Identify which cell holds the provided text, then report its [X, Y] central coordinate. 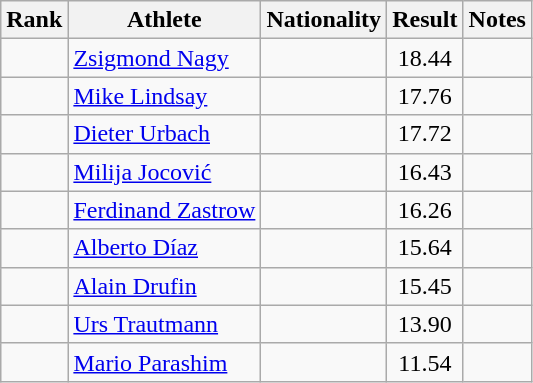
11.54 [425, 362]
Milija Jocović [164, 172]
16.26 [425, 210]
17.76 [425, 96]
13.90 [425, 324]
Mario Parashim [164, 362]
18.44 [425, 58]
Mike Lindsay [164, 96]
Alberto Díaz [164, 248]
15.45 [425, 286]
Result [425, 20]
Alain Drufin [164, 286]
Notes [497, 20]
Zsigmond Nagy [164, 58]
Rank [34, 20]
16.43 [425, 172]
17.72 [425, 134]
Ferdinand Zastrow [164, 210]
Dieter Urbach [164, 134]
Nationality [324, 20]
Athlete [164, 20]
15.64 [425, 248]
Urs Trautmann [164, 324]
